Capture the cell that displays the provided text and extract its (x, y) central coordinate. 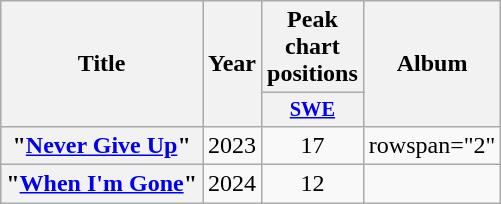
rowspan="2" (432, 145)
"When I'm Gone" (102, 184)
12 (313, 184)
SWE (313, 110)
Title (102, 64)
2023 (232, 145)
Album (432, 64)
2024 (232, 184)
"Never Give Up" (102, 145)
Peak chart positions (313, 47)
Year (232, 64)
17 (313, 145)
